Pinpoint the cell where the given text exists, returning its [x, y] midpoint coordinate. 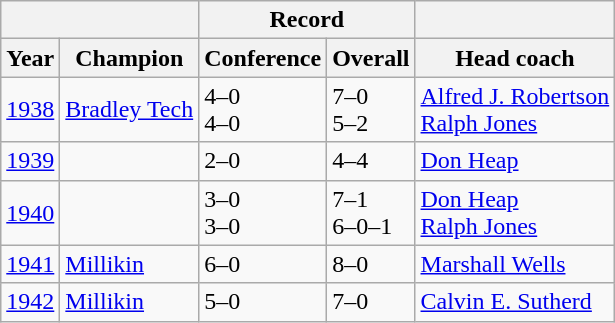
6–0 [263, 264]
7–16–0–1 [371, 212]
Overall [371, 58]
8–0 [371, 264]
1941 [30, 264]
4–04–0 [263, 110]
Don HeapRalph Jones [515, 212]
1938 [30, 110]
1939 [30, 161]
Conference [263, 58]
4–4 [371, 161]
Bradley Tech [130, 110]
Marshall Wells [515, 264]
Record [307, 20]
Champion [130, 58]
5–0 [263, 302]
3–03–0 [263, 212]
Head coach [515, 58]
Alfred J. RobertsonRalph Jones [515, 110]
Year [30, 58]
1942 [30, 302]
Calvin E. Sutherd [515, 302]
1940 [30, 212]
2–0 [263, 161]
7–05–2 [371, 110]
7–0 [371, 302]
Don Heap [515, 161]
